Capture the cell that displays the provided text and extract its [x, y] central coordinate. 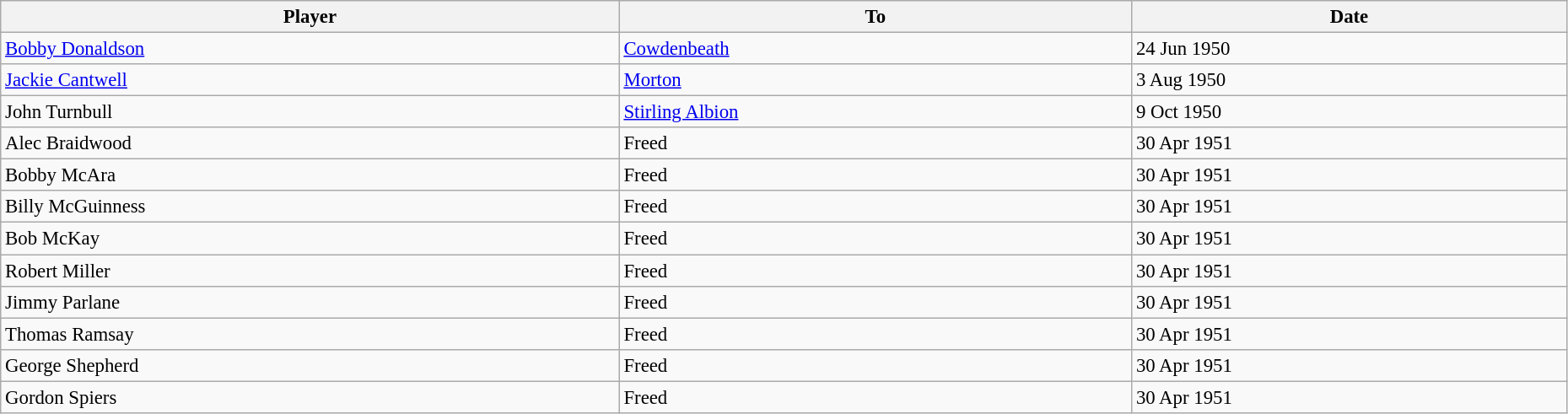
Billy McGuinness [310, 207]
24 Jun 1950 [1350, 49]
Alec Braidwood [310, 143]
9 Oct 1950 [1350, 112]
3 Aug 1950 [1350, 80]
George Shepherd [310, 365]
Robert Miller [310, 271]
Bobby Donaldson [310, 49]
Cowdenbeath [876, 49]
Player [310, 17]
Gordon Spiers [310, 397]
Thomas Ramsay [310, 334]
Morton [876, 80]
Jimmy Parlane [310, 302]
To [876, 17]
Stirling Albion [876, 112]
Bobby McAra [310, 175]
John Turnbull [310, 112]
Bob McKay [310, 239]
Date [1350, 17]
Jackie Cantwell [310, 80]
